Return the (X, Y) coordinate for the center point of the cell that contains the specified text.  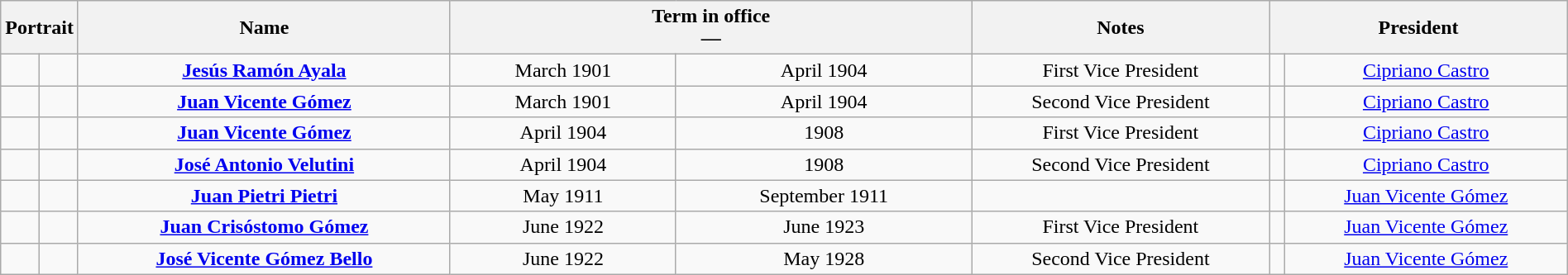
President (1418, 28)
Juan Crisóstomo Gómez (264, 227)
José Antonio Velutini (264, 164)
September 1911 (824, 196)
Juan Pietri Pietri (264, 196)
Portrait (40, 28)
Jesús Ramón Ayala (264, 70)
May 1928 (824, 258)
José Vicente Gómez Bello (264, 258)
Name (264, 28)
June 1923 (824, 227)
Term in office— (711, 28)
Notes (1121, 28)
May 1911 (562, 196)
